Search for the cell housing the specified text and yield its [x, y] center coordinate. 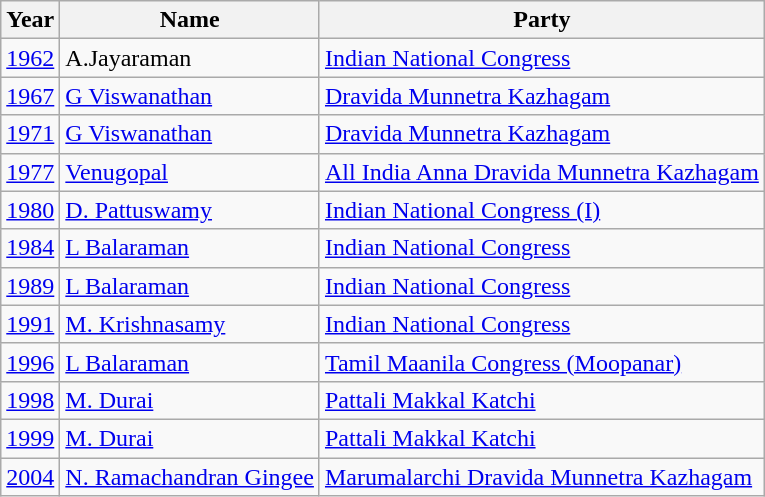
1991 [30, 324]
1962 [30, 58]
M. Krishnasamy [190, 324]
1989 [30, 286]
1977 [30, 172]
Indian National Congress (I) [542, 210]
1967 [30, 96]
N. Ramachandran Gingee [190, 477]
1996 [30, 362]
All India Anna Dravida Munnetra Kazhagam [542, 172]
1984 [30, 248]
2004 [30, 477]
Tamil Maanila Congress (Moopanar) [542, 362]
Venugopal [190, 172]
D. Pattuswamy [190, 210]
1998 [30, 400]
Party [542, 20]
1971 [30, 134]
A.Jayaraman [190, 58]
Year [30, 20]
1980 [30, 210]
Marumalarchi Dravida Munnetra Kazhagam [542, 477]
1999 [30, 438]
Name [190, 20]
